Return (X, Y) of the center of cell containing provided text 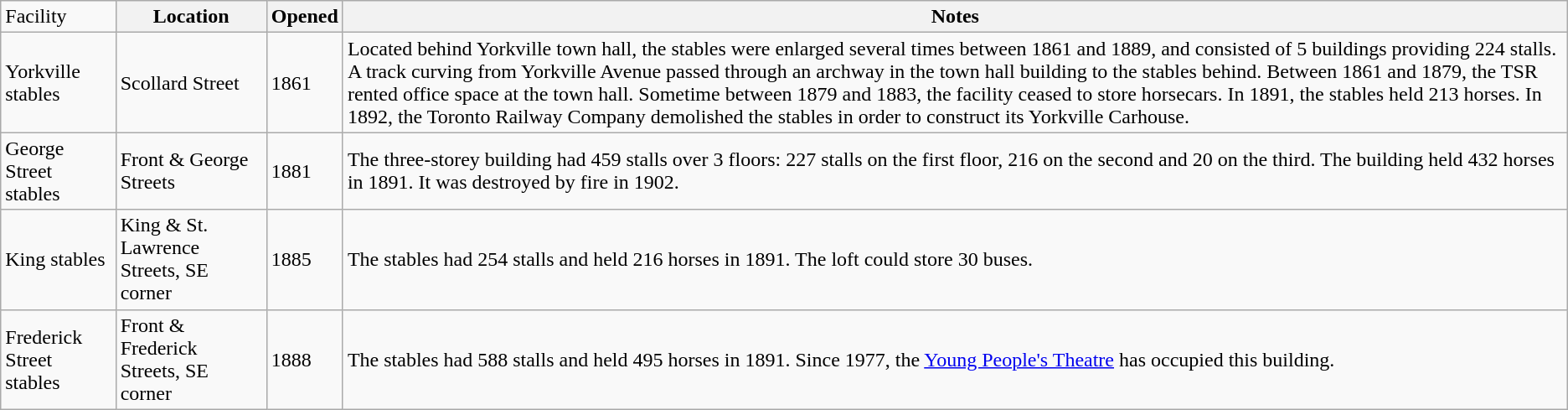
The stables had 254 stalls and held 216 horses in 1891. The loft could store 30 buses. (955, 260)
1885 (305, 260)
Front & George Streets (191, 171)
King & St. Lawrence Streets, SE corner (191, 260)
Scollard Street (191, 82)
The stables had 588 stalls and held 495 horses in 1891. Since 1977, the Young People's Theatre has occupied this building. (955, 359)
Front & Frederick Streets, SE corner (191, 359)
Yorkville stables (59, 82)
Notes (955, 17)
1861 (305, 82)
Opened (305, 17)
1881 (305, 171)
Facility (59, 17)
George Street stables (59, 171)
Frederick Street stables (59, 359)
1888 (305, 359)
Location (191, 17)
King stables (59, 260)
